Return the [x, y] coordinate for the center point of the cell that contains the specified text.  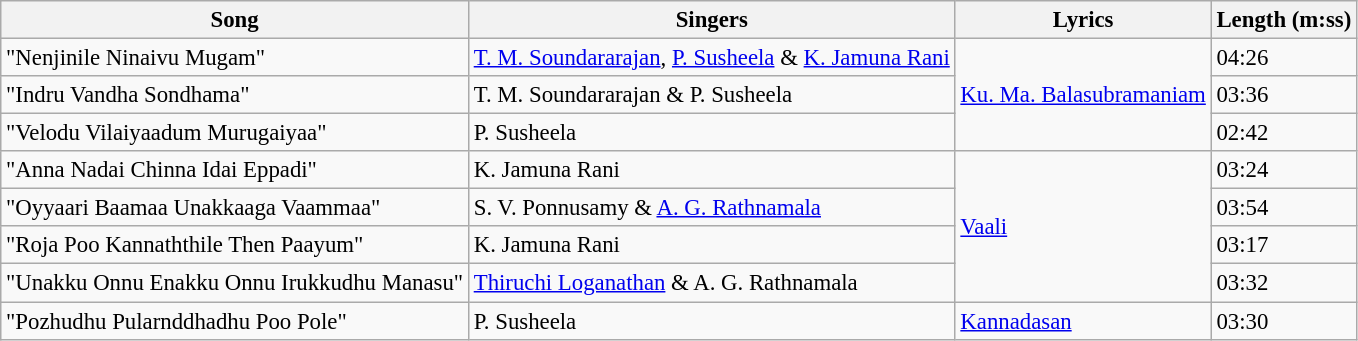
"Oyyaari Baamaa Unakkaaga Vaammaa" [235, 208]
"Indru Vandha Sondhama" [235, 95]
03:24 [1284, 170]
04:26 [1284, 58]
Kannadasan [1083, 321]
Length (m:ss) [1284, 20]
03:17 [1284, 245]
S. V. Ponnusamy & A. G. Rathnamala [712, 208]
02:42 [1284, 133]
"Pozhudhu Pularnddhadhu Poo Pole" [235, 321]
Ku. Ma. Balasubramaniam [1083, 96]
"Velodu Vilaiyaadum Murugaiyaa" [235, 133]
Vaali [1083, 226]
"Nenjinile Ninaivu Mugam" [235, 58]
T. M. Soundararajan, P. Susheela & K. Jamuna Rani [712, 58]
"Unakku Onnu Enakku Onnu Irukkudhu Manasu" [235, 283]
Song [235, 20]
Thiruchi Loganathan & A. G. Rathnamala [712, 283]
03:30 [1284, 321]
03:32 [1284, 283]
"Roja Poo Kannaththile Then Paayum" [235, 245]
03:54 [1284, 208]
Singers [712, 20]
T. M. Soundararajan & P. Susheela [712, 95]
03:36 [1284, 95]
"Anna Nadai Chinna Idai Eppadi" [235, 170]
Lyrics [1083, 20]
